Output the [X, Y] coordinate of the center of the cell containing the given text.  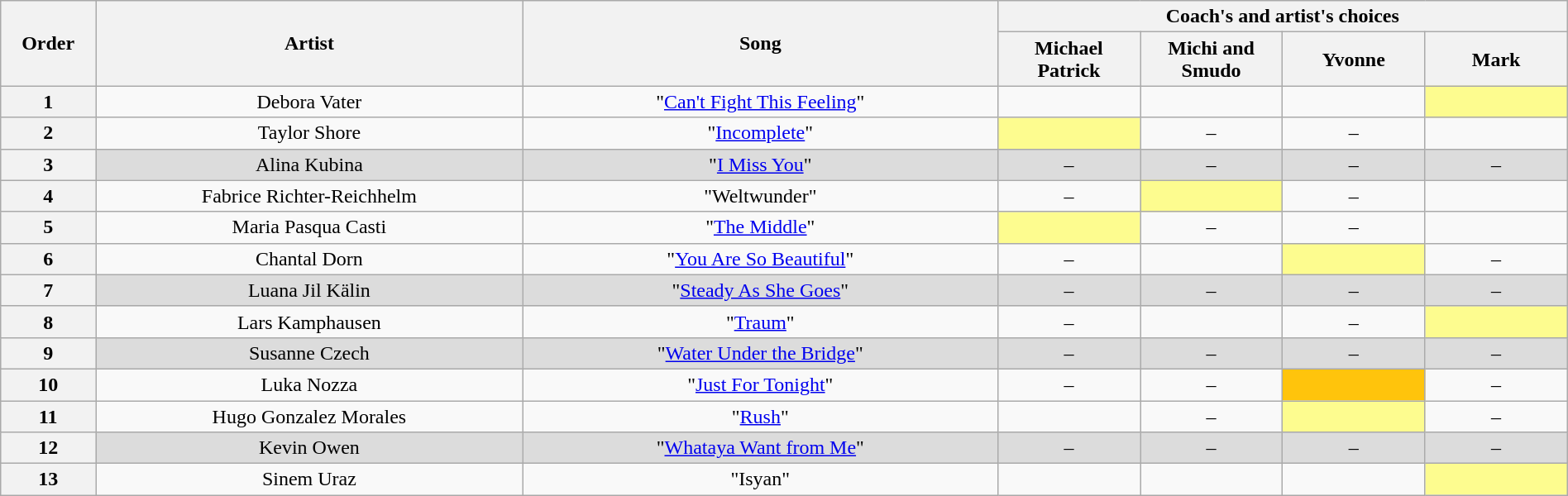
Song [760, 43]
Michi and Smudo [1212, 60]
Chantal Dorn [309, 259]
"Whataya Want from Me" [760, 448]
"Traum" [760, 322]
2 [48, 133]
"I Miss You" [760, 165]
6 [48, 259]
Luana Jil Kälin [309, 290]
"The Middle" [760, 227]
8 [48, 322]
Hugo Gonzalez Morales [309, 416]
9 [48, 353]
Taylor Shore [309, 133]
5 [48, 227]
"Just For Tonight" [760, 384]
7 [48, 290]
Michael Patrick [1068, 60]
12 [48, 448]
"You Are So Beautiful" [760, 259]
Coach's and artist's choices [1282, 17]
Kevin Owen [309, 448]
Sinem Uraz [309, 479]
Luka Nozza [309, 384]
Lars Kamphausen [309, 322]
10 [48, 384]
1 [48, 102]
Susanne Czech [309, 353]
Alina Kubina [309, 165]
Debora Vater [309, 102]
Yvonne [1354, 60]
"Can't Fight This Feeling" [760, 102]
"Weltwunder" [760, 196]
Fabrice Richter-Reichhelm [309, 196]
Artist [309, 43]
"Water Under the Bridge" [760, 353]
Maria Pasqua Casti [309, 227]
11 [48, 416]
"Rush" [760, 416]
"Incomplete" [760, 133]
3 [48, 165]
Order [48, 43]
"Steady As She Goes" [760, 290]
13 [48, 479]
"Isyan" [760, 479]
Mark [1496, 60]
4 [48, 196]
